Locate the cell with the specified text and output its (X, Y) center coordinate. 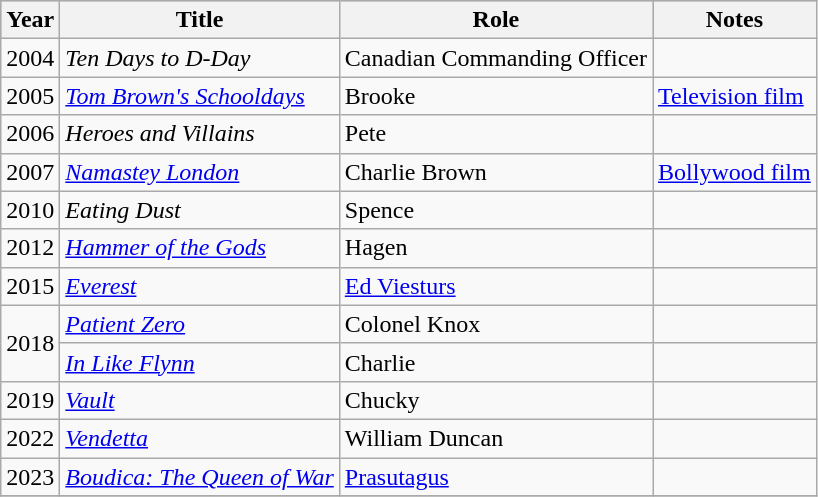
Bollywood film (734, 172)
Spence (496, 210)
Colonel Knox (496, 324)
Patient Zero (200, 324)
Chucky (496, 400)
Namastey London (200, 172)
Prasutagus (496, 477)
Notes (734, 20)
2005 (30, 96)
2012 (30, 248)
2015 (30, 286)
2004 (30, 58)
Hammer of the Gods (200, 248)
Television film (734, 96)
2023 (30, 477)
2010 (30, 210)
2007 (30, 172)
Boudica: The Queen of War (200, 477)
Pete (496, 134)
Charlie Brown (496, 172)
Ten Days to D-Day (200, 58)
Vendetta (200, 438)
2018 (30, 343)
Vault (200, 400)
2022 (30, 438)
William Duncan (496, 438)
Tom Brown's Schooldays (200, 96)
Ed Viesturs (496, 286)
Hagen (496, 248)
Year (30, 20)
Role (496, 20)
In Like Flynn (200, 362)
2006 (30, 134)
Everest (200, 286)
2019 (30, 400)
Canadian Commanding Officer (496, 58)
Eating Dust (200, 210)
Brooke (496, 96)
Heroes and Villains (200, 134)
Title (200, 20)
Charlie (496, 362)
